Scan for the cell matching the given text and deliver its (x, y) coordinate at center. 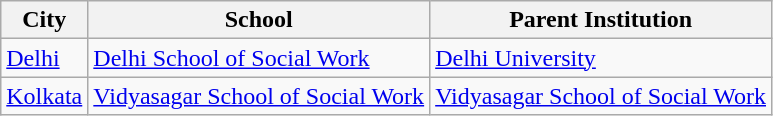
Delhi (44, 58)
School (259, 20)
Delhi University (601, 58)
Kolkata (44, 96)
Delhi School of Social Work (259, 58)
City (44, 20)
Parent Institution (601, 20)
